From the cell containing the given text, extract its center point as (X, Y) coordinate. 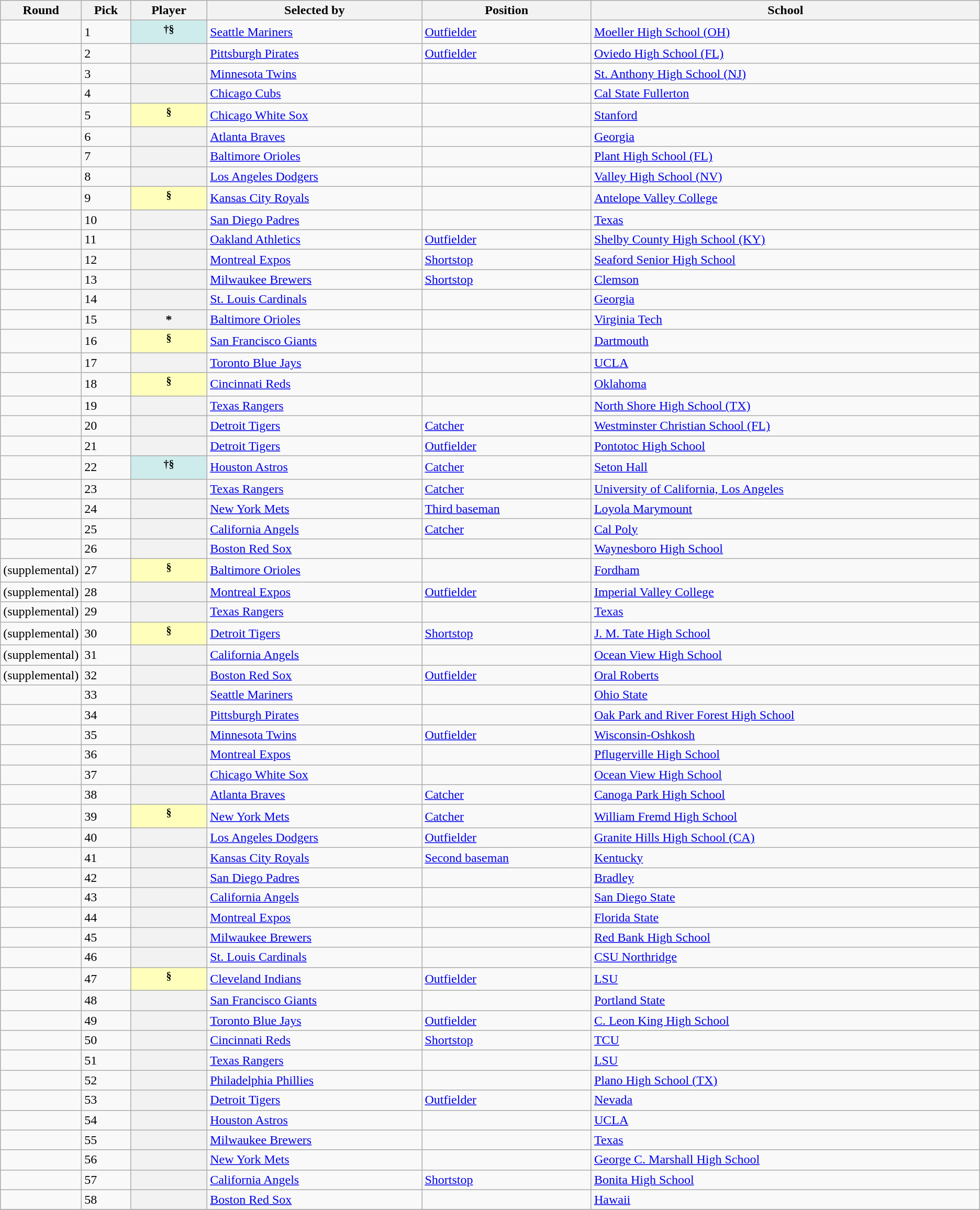
23 (106, 489)
38 (106, 794)
Bonita High School (785, 1180)
Loyola Marymount (785, 509)
Oakland Athletics (315, 240)
Cal Poly (785, 529)
C. Leon King High School (785, 1021)
Oviedo High School (FL) (785, 53)
48 (106, 1001)
28 (106, 592)
30 (106, 633)
J. M. Tate High School (785, 633)
35 (106, 735)
18 (106, 384)
47 (106, 979)
7 (106, 156)
49 (106, 1021)
University of California, Los Angeles (785, 489)
20 (106, 425)
Philadelphia Phillies (315, 1080)
12 (106, 260)
46 (106, 957)
42 (106, 878)
Clemson (785, 279)
Third baseman (507, 509)
51 (106, 1060)
Imperial Valley College (785, 592)
50 (106, 1040)
Westminster Christian School (FL) (785, 425)
40 (106, 838)
27 (106, 570)
Second baseman (507, 858)
Cal State Fullerton (785, 93)
11 (106, 240)
54 (106, 1120)
34 (106, 715)
Player (169, 10)
24 (106, 509)
9 (106, 198)
13 (106, 279)
3 (106, 73)
25 (106, 529)
Portland State (785, 1001)
Wisconsin-Oshkosh (785, 735)
56 (106, 1160)
43 (106, 898)
Dartmouth (785, 341)
Pontotoc High School (785, 446)
Valley High School (NV) (785, 176)
Waynesboro High School (785, 548)
10 (106, 220)
1 (106, 32)
21 (106, 446)
31 (106, 655)
26 (106, 548)
Position (507, 10)
William Fremd High School (785, 816)
15 (106, 319)
Kentucky (785, 858)
Plano High School (TX) (785, 1080)
Cleveland Indians (315, 979)
Pflugerville High School (785, 755)
St. Anthony High School (NJ) (785, 73)
Fordham (785, 570)
Seton Hall (785, 468)
2 (106, 53)
Hawaii (785, 1200)
Shelby County High School (KY) (785, 240)
Oral Roberts (785, 675)
22 (106, 468)
Nevada (785, 1100)
14 (106, 299)
Florida State (785, 917)
* (169, 319)
39 (106, 816)
41 (106, 858)
19 (106, 406)
Granite Hills High School (CA) (785, 838)
School (785, 10)
Virginia Tech (785, 319)
Plant High School (FL) (785, 156)
Bradley (785, 878)
8 (106, 176)
55 (106, 1140)
North Shore High School (TX) (785, 406)
37 (106, 775)
53 (106, 1100)
Oklahoma (785, 384)
33 (106, 695)
Round (41, 10)
Oak Park and River Forest High School (785, 715)
5 (106, 115)
36 (106, 755)
52 (106, 1080)
Ohio State (785, 695)
58 (106, 1200)
Seaford Senior High School (785, 260)
Moeller High School (OH) (785, 32)
32 (106, 675)
4 (106, 93)
Selected by (315, 10)
29 (106, 612)
57 (106, 1180)
San Diego State (785, 898)
Antelope Valley College (785, 198)
George C. Marshall High School (785, 1160)
Pick (106, 10)
6 (106, 137)
Chicago Cubs (315, 93)
Stanford (785, 115)
CSU Northridge (785, 957)
Red Bank High School (785, 937)
Canoga Park High School (785, 794)
TCU (785, 1040)
44 (106, 917)
16 (106, 341)
17 (106, 363)
45 (106, 937)
